Find where the given text appears and provide that cell's center as (x, y) coordinate. 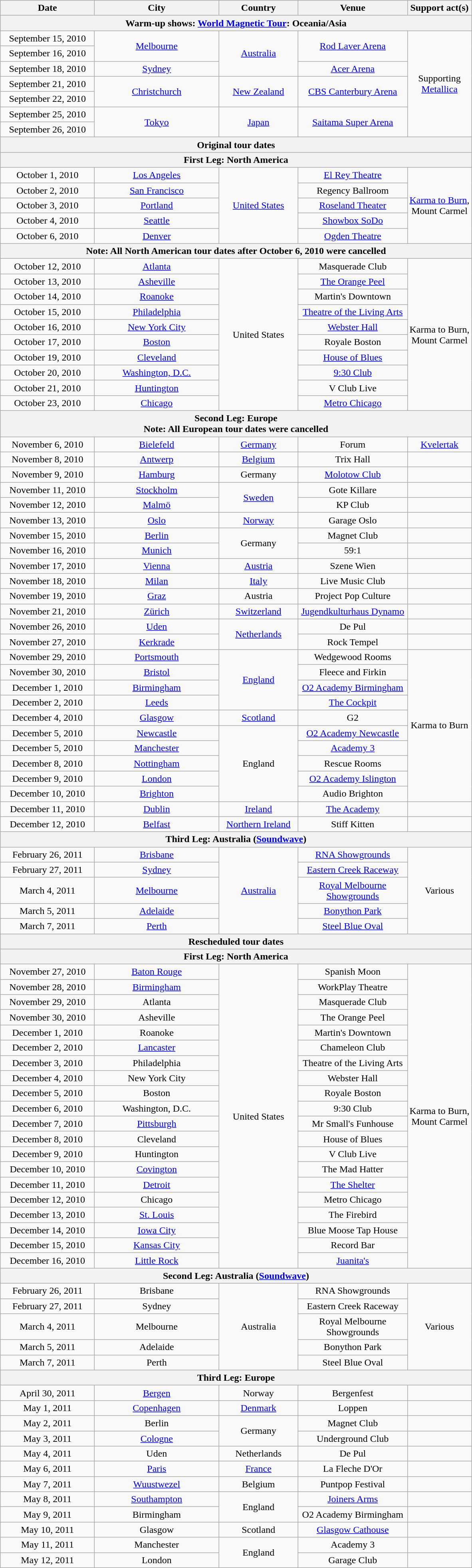
O2 Academy Newcastle (353, 733)
Rescue Rooms (353, 763)
Baton Rouge (157, 972)
Japan (259, 122)
Gote Killare (353, 490)
October 16, 2010 (48, 327)
October 4, 2010 (48, 221)
November 11, 2010 (48, 490)
Leeds (157, 703)
October 13, 2010 (48, 281)
May 2, 2011 (48, 1423)
Rock Tempel (353, 642)
October 3, 2010 (48, 206)
The Shelter (353, 1185)
October 19, 2010 (48, 357)
59:1 (353, 551)
Paris (157, 1469)
Trix Hall (353, 460)
Seattle (157, 221)
The Academy (353, 809)
Original tour dates (236, 145)
Graz (157, 596)
Pittsburgh (157, 1124)
October 6, 2010 (48, 236)
Munich (157, 551)
Zürich (157, 611)
Wedgewood Rooms (353, 657)
November 16, 2010 (48, 551)
December 3, 2010 (48, 1063)
CBS Canterbury Arena (353, 91)
Northern Ireland (259, 824)
November 8, 2010 (48, 460)
Country (259, 8)
Puntpop Festival (353, 1484)
Belfast (157, 824)
May 12, 2011 (48, 1560)
Mr Small's Funhouse (353, 1124)
Live Music Club (353, 581)
Kvelertak (439, 444)
December 6, 2010 (48, 1108)
Note: All North American tour dates after October 6, 2010 were cancelled (236, 251)
St. Louis (157, 1215)
Showbox SoDo (353, 221)
France (259, 1469)
Third Leg: Europe (236, 1378)
Stiff Kitten (353, 824)
Supporting Metallica (439, 84)
Warm-up shows: World Magnetic Tour: Oceania/Asia (236, 23)
Karma to Burn (439, 725)
WorkPlay Theatre (353, 987)
La Fleche D'Or (353, 1469)
Roseland Theater (353, 206)
Garage Oslo (353, 520)
December 13, 2010 (48, 1215)
November 6, 2010 (48, 444)
Juanita's (353, 1261)
October 14, 2010 (48, 297)
Lancaster (157, 1048)
November 9, 2010 (48, 475)
KP Club (353, 505)
Denmark (259, 1408)
Nottingham (157, 763)
Switzerland (259, 611)
November 15, 2010 (48, 535)
The Cockpit (353, 703)
November 19, 2010 (48, 596)
Second Leg: Australia (Soundwave) (236, 1276)
Forum (353, 444)
Bielefeld (157, 444)
G2 (353, 718)
Underground Club (353, 1439)
October 20, 2010 (48, 373)
April 30, 2011 (48, 1393)
Bergenfest (353, 1393)
December 14, 2010 (48, 1230)
Glasgow Cathouse (353, 1530)
September 22, 2010 (48, 99)
November 12, 2010 (48, 505)
Kansas City (157, 1245)
Oslo (157, 520)
Garage Club (353, 1560)
May 7, 2011 (48, 1484)
Italy (259, 581)
Sweden (259, 498)
Christchurch (157, 91)
Szene Wien (353, 566)
Dublin (157, 809)
Acer Arena (353, 69)
May 9, 2011 (48, 1514)
Hamburg (157, 475)
Copenhagen (157, 1408)
Southampton (157, 1499)
El Rey Theatre (353, 175)
Iowa City (157, 1230)
Project Pop Culture (353, 596)
Wuustwezel (157, 1484)
Record Bar (353, 1245)
November 28, 2010 (48, 987)
Bergen (157, 1393)
The Mad Hatter (353, 1169)
September 21, 2010 (48, 84)
October 12, 2010 (48, 266)
Saitama Super Arena (353, 122)
Spanish Moon (353, 972)
Antwerp (157, 460)
Stockholm (157, 490)
Covington (157, 1169)
October 23, 2010 (48, 403)
Portland (157, 206)
Denver (157, 236)
Little Rock (157, 1261)
Loppen (353, 1408)
Ireland (259, 809)
Fleece and Firkin (353, 672)
November 18, 2010 (48, 581)
Venue (353, 8)
December 16, 2010 (48, 1261)
Ogden Theatre (353, 236)
Molotow Club (353, 475)
May 1, 2011 (48, 1408)
Detroit (157, 1185)
September 16, 2010 (48, 54)
September 25, 2010 (48, 114)
San Francisco (157, 190)
Bristol (157, 672)
Chameleon Club (353, 1048)
November 17, 2010 (48, 566)
October 1, 2010 (48, 175)
Portsmouth (157, 657)
Audio Brighton (353, 794)
Tokyo (157, 122)
Vienna (157, 566)
Joiners Arms (353, 1499)
November 21, 2010 (48, 611)
Jugendkulturhaus Dynamo (353, 611)
Support act(s) (439, 8)
The Firebird (353, 1215)
October 21, 2010 (48, 388)
Regency Ballroom (353, 190)
New Zealand (259, 91)
Cologne (157, 1439)
October 15, 2010 (48, 312)
Kerkrade (157, 642)
May 4, 2011 (48, 1454)
September 26, 2010 (48, 129)
May 10, 2011 (48, 1530)
Malmö (157, 505)
October 2, 2010 (48, 190)
May 6, 2011 (48, 1469)
City (157, 8)
Milan (157, 581)
Second Leg: EuropeNote: All European tour dates were cancelled (236, 423)
December 15, 2010 (48, 1245)
December 7, 2010 (48, 1124)
Los Angeles (157, 175)
November 26, 2010 (48, 626)
May 11, 2011 (48, 1545)
October 17, 2010 (48, 342)
Rod Laver Arena (353, 46)
May 8, 2011 (48, 1499)
September 15, 2010 (48, 38)
Date (48, 8)
Brighton (157, 794)
September 18, 2010 (48, 69)
May 3, 2011 (48, 1439)
Blue Moose Tap House (353, 1230)
O2 Academy Islington (353, 779)
Newcastle (157, 733)
Rescheduled tour dates (236, 941)
November 13, 2010 (48, 520)
Third Leg: Australia (Soundwave) (236, 839)
